From the cell containing the given text, extract its center point as [x, y] coordinate. 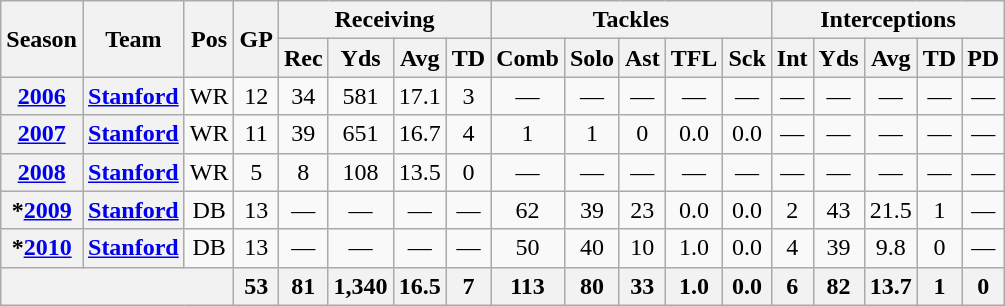
13.5 [420, 172]
Receiving [384, 20]
2006 [42, 96]
3 [468, 96]
34 [303, 96]
8 [303, 172]
Ast [642, 58]
108 [360, 172]
Rec [303, 58]
80 [592, 286]
GP [256, 39]
33 [642, 286]
Comb [528, 58]
5 [256, 172]
2007 [42, 134]
7 [468, 286]
PD [984, 58]
12 [256, 96]
Sck [747, 58]
40 [592, 248]
53 [256, 286]
50 [528, 248]
581 [360, 96]
2 [792, 210]
Interceptions [888, 20]
16.7 [420, 134]
Pos [209, 39]
113 [528, 286]
10 [642, 248]
1,340 [360, 286]
6 [792, 286]
21.5 [890, 210]
Int [792, 58]
81 [303, 286]
43 [838, 210]
*2010 [42, 248]
Solo [592, 58]
2008 [42, 172]
Tackles [632, 20]
11 [256, 134]
17.1 [420, 96]
9.8 [890, 248]
16.5 [420, 286]
Team [133, 39]
13.7 [890, 286]
23 [642, 210]
Season [42, 39]
TFL [694, 58]
62 [528, 210]
82 [838, 286]
*2009 [42, 210]
651 [360, 134]
